Find where the given text appears and provide that cell's center as (x, y) coordinate. 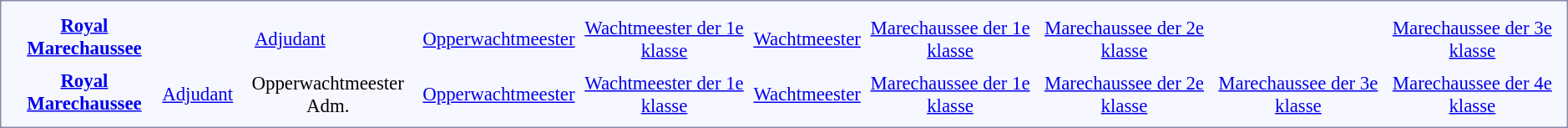
Opperwachtmeester Adm. (328, 94)
Marechaussee der 4e klasse (1473, 94)
